For the text-containing cell, return its midpoint in [X, Y] coordinate format. 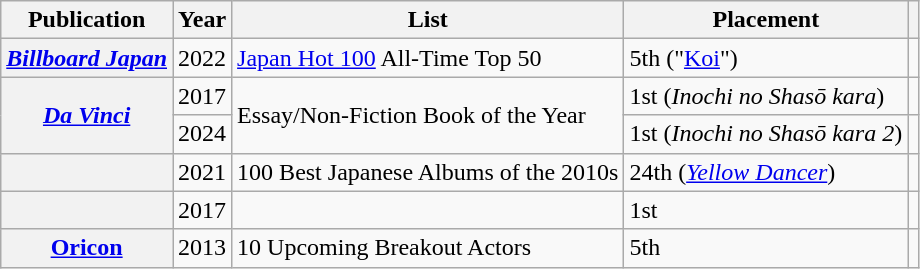
Da Vinci [87, 115]
100 Best Japanese Albums of the 2010s [428, 172]
1st [766, 210]
2022 [202, 58]
10 Upcoming Breakout Actors [428, 248]
1st (Inochi no Shasō kara 2) [766, 134]
5th [766, 248]
5th ("Koi") [766, 58]
1st (Inochi no Shasō kara) [766, 96]
Oricon [87, 248]
24th (Yellow Dancer) [766, 172]
2024 [202, 134]
Essay/Non-Fiction Book of the Year [428, 115]
Japan Hot 100 All-Time Top 50 [428, 58]
Billboard Japan [87, 58]
Publication [87, 20]
List [428, 20]
Year [202, 20]
2013 [202, 248]
Placement [766, 20]
2021 [202, 172]
